Extract the [x, y] coordinate from the center of the cell holding the provided text.  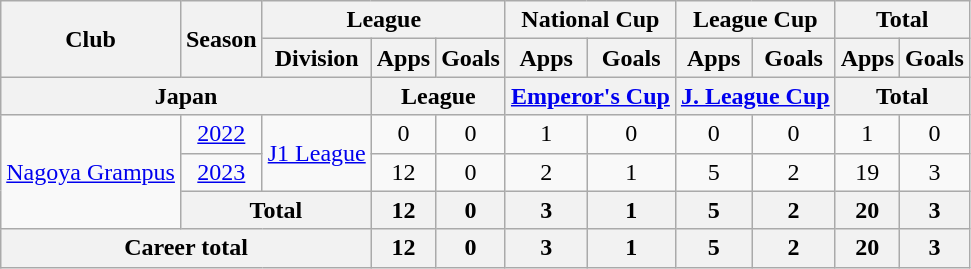
Career total [186, 248]
National Cup [590, 20]
Season [221, 39]
J1 League [316, 153]
League Cup [755, 20]
Club [91, 39]
Emperor's Cup [590, 96]
Japan [186, 96]
Division [316, 58]
19 [867, 172]
Nagoya Grampus [91, 172]
2023 [221, 172]
J. League Cup [755, 96]
2022 [221, 134]
